Search for the cell housing the specified text and yield its (x, y) center coordinate. 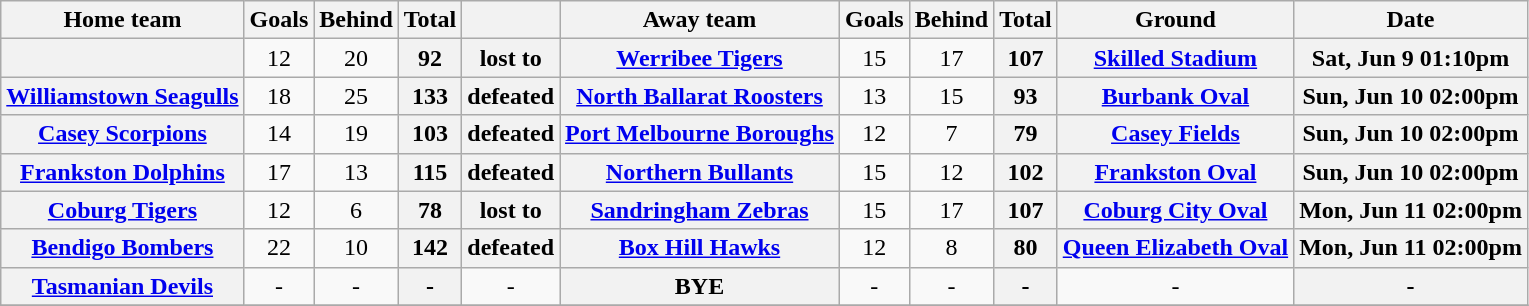
79 (1026, 134)
102 (1026, 172)
142 (430, 248)
Frankston Dolphins (122, 172)
6 (356, 210)
Burbank Oval (1175, 96)
80 (1026, 248)
Ground (1175, 20)
Skilled Stadium (1175, 58)
133 (430, 96)
Frankston Oval (1175, 172)
Sat, Jun 9 01:10pm (1411, 58)
Casey Fields (1175, 134)
Port Melbourne Boroughs (700, 134)
Sandringham Zebras (700, 210)
BYE (700, 286)
20 (356, 58)
Date (1411, 20)
Northern Bullants (700, 172)
78 (430, 210)
North Ballarat Roosters (700, 96)
Williamstown Seagulls (122, 96)
Coburg Tigers (122, 210)
Casey Scorpions (122, 134)
Coburg City Oval (1175, 210)
18 (279, 96)
Box Hill Hawks (700, 248)
Away team (700, 20)
Home team (122, 20)
Werribee Tigers (700, 58)
Queen Elizabeth Oval (1175, 248)
10 (356, 248)
7 (951, 134)
103 (430, 134)
Bendigo Bombers (122, 248)
22 (279, 248)
8 (951, 248)
14 (279, 134)
92 (430, 58)
19 (356, 134)
Tasmanian Devils (122, 286)
25 (356, 96)
115 (430, 172)
93 (1026, 96)
